Locate the cell with the specified text and output its (x, y) center coordinate. 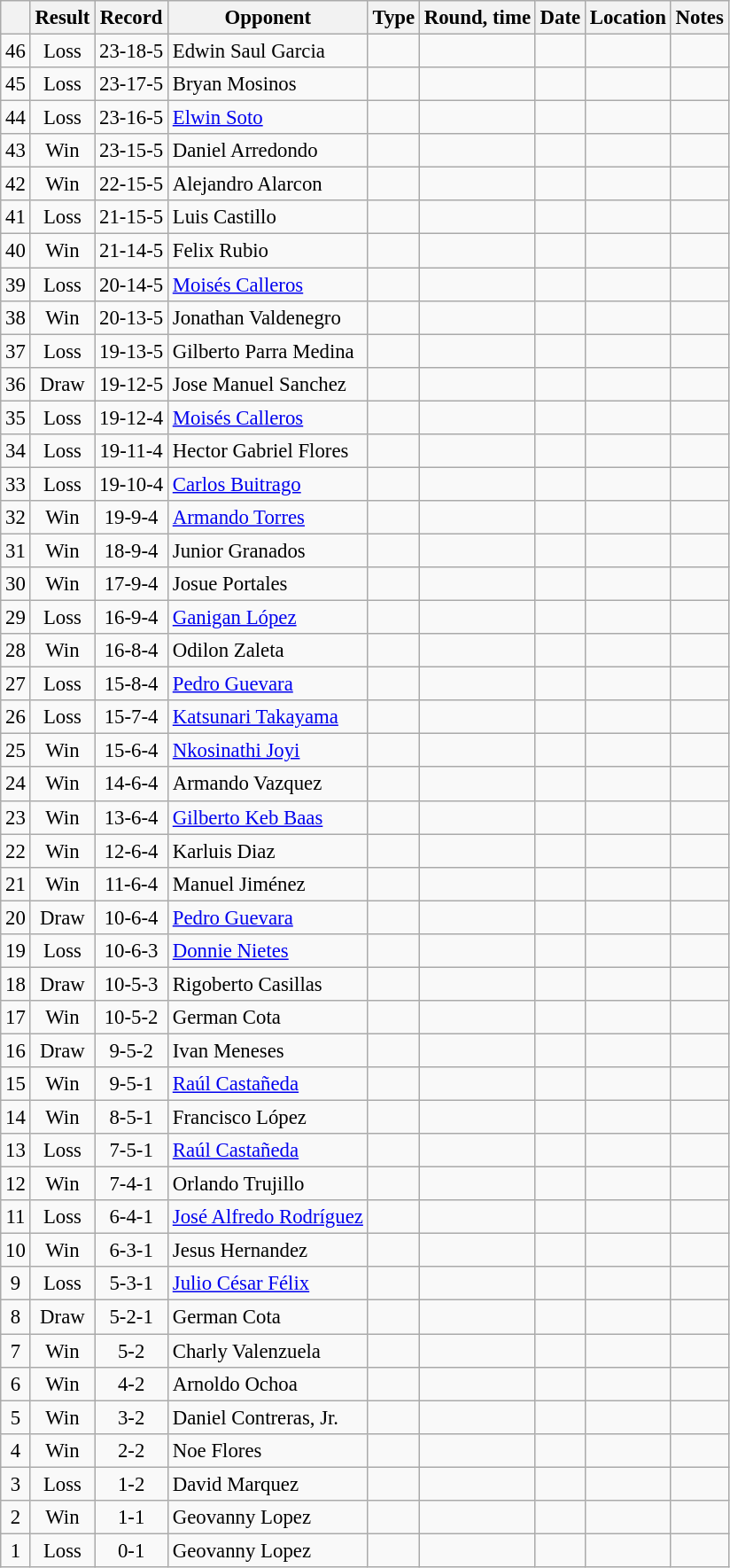
19-12-4 (131, 417)
7-4-1 (131, 1184)
23-18-5 (131, 51)
15 (16, 1084)
19-9-4 (131, 518)
Edwin Saul Garcia (268, 51)
24 (16, 784)
Carlos Buitrago (268, 484)
2 (16, 1517)
32 (16, 518)
2-2 (131, 1450)
23 (16, 817)
15-8-4 (131, 684)
Daniel Contreras, Jr. (268, 1417)
26 (16, 717)
12 (16, 1184)
30 (16, 584)
17-9-4 (131, 584)
5-2-1 (131, 1317)
14-6-4 (131, 784)
6-3-1 (131, 1251)
Jonathan Valdenegro (268, 317)
9-5-1 (131, 1084)
0-1 (131, 1550)
10 (16, 1251)
7 (16, 1351)
3-2 (131, 1417)
Odilon Zaleta (268, 651)
Karluis Diaz (268, 851)
19-11-4 (131, 451)
Location (627, 18)
Alejandro Alarcon (268, 184)
11-6-4 (131, 884)
23-16-5 (131, 118)
10-6-4 (131, 917)
Nkosinathi Joyi (268, 751)
15-7-4 (131, 717)
19-10-4 (131, 484)
Ivan Meneses (268, 1050)
21 (16, 884)
Ganigan López (268, 618)
Felix Rubio (268, 251)
4-2 (131, 1384)
Donnie Nietes (268, 951)
Gilberto Parra Medina (268, 351)
10-5-2 (131, 1018)
5-2 (131, 1351)
Date (560, 18)
45 (16, 84)
41 (16, 217)
Orlando Trujillo (268, 1184)
9-5-2 (131, 1050)
Jesus Hernandez (268, 1251)
33 (16, 484)
38 (16, 317)
23-17-5 (131, 84)
Gilberto Keb Baas (268, 817)
16-9-4 (131, 618)
Opponent (268, 18)
1-2 (131, 1484)
Result (62, 18)
Jose Manuel Sanchez (268, 384)
13 (16, 1151)
40 (16, 251)
12-6-4 (131, 851)
17 (16, 1018)
Francisco López (268, 1118)
20 (16, 917)
19-13-5 (131, 351)
34 (16, 451)
David Marquez (268, 1484)
22-15-5 (131, 184)
28 (16, 651)
14 (16, 1118)
5-3-1 (131, 1284)
44 (16, 118)
Josue Portales (268, 584)
27 (16, 684)
22 (16, 851)
Type (393, 18)
1 (16, 1550)
29 (16, 618)
11 (16, 1217)
Record (131, 18)
Bryan Mosinos (268, 84)
Arnoldo Ochoa (268, 1384)
6 (16, 1384)
18 (16, 984)
42 (16, 184)
43 (16, 151)
Notes (700, 18)
16 (16, 1050)
José Alfredo Rodríguez (268, 1217)
35 (16, 417)
21-14-5 (131, 251)
Katsunari Takayama (268, 717)
25 (16, 751)
Manuel Jiménez (268, 884)
31 (16, 550)
Rigoberto Casillas (268, 984)
39 (16, 285)
Charly Valenzuela (268, 1351)
8 (16, 1317)
Round, time (477, 18)
Luis Castillo (268, 217)
7-5-1 (131, 1151)
10-6-3 (131, 951)
9 (16, 1284)
Noe Flores (268, 1450)
20-13-5 (131, 317)
4 (16, 1450)
Julio César Félix (268, 1284)
Hector Gabriel Flores (268, 451)
10-5-3 (131, 984)
15-6-4 (131, 751)
19-12-5 (131, 384)
21-15-5 (131, 217)
36 (16, 384)
Junior Granados (268, 550)
Armando Torres (268, 518)
13-6-4 (131, 817)
3 (16, 1484)
Elwin Soto (268, 118)
19 (16, 951)
46 (16, 51)
8-5-1 (131, 1118)
6-4-1 (131, 1217)
18-9-4 (131, 550)
37 (16, 351)
Armando Vazquez (268, 784)
20-14-5 (131, 285)
Daniel Arredondo (268, 151)
16-8-4 (131, 651)
23-15-5 (131, 151)
5 (16, 1417)
1-1 (131, 1517)
